For the text-containing cell, return its midpoint in [X, Y] coordinate format. 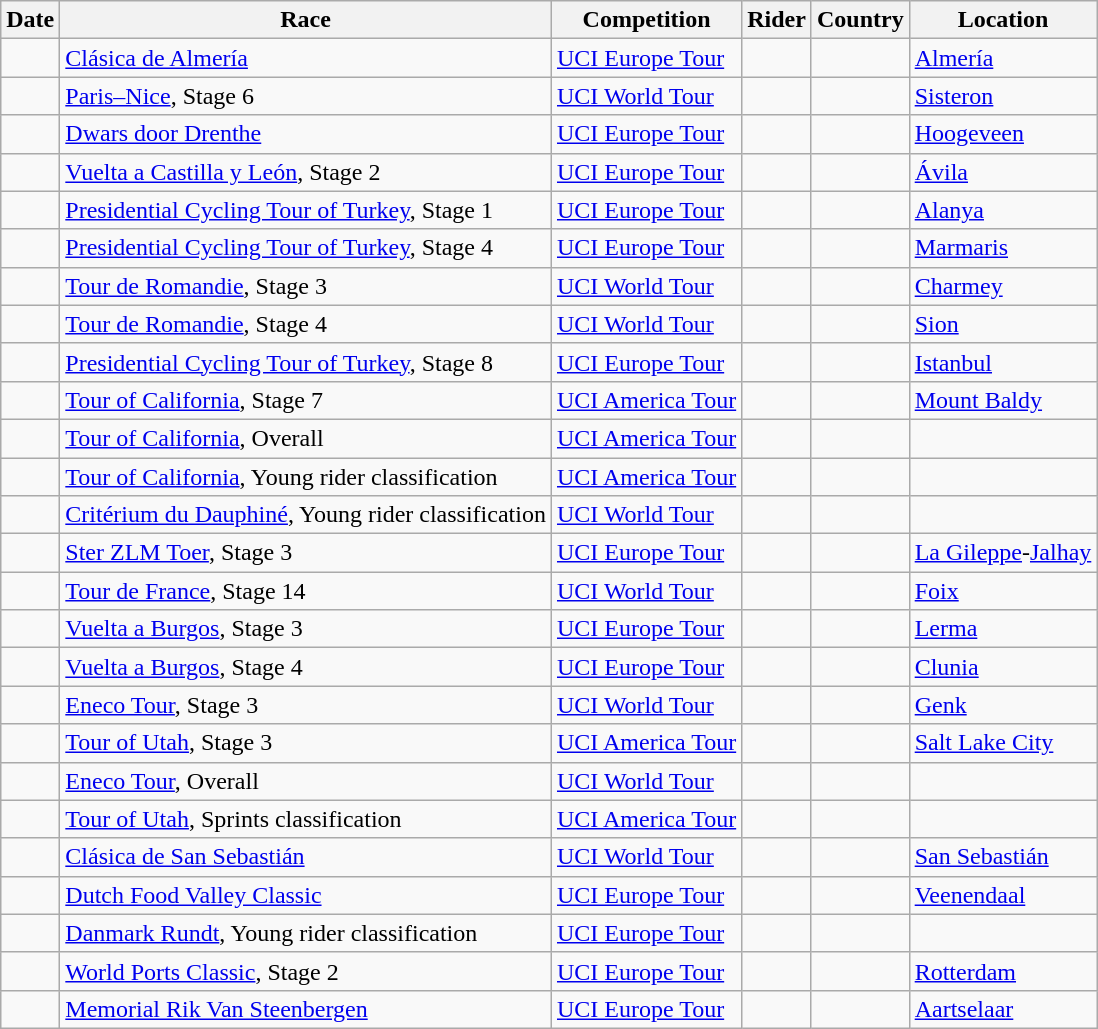
Tour of Utah, Stage 3 [306, 743]
Tour de Romandie, Stage 4 [306, 324]
Lerma [1003, 629]
Tour of California, Overall [306, 438]
Salt Lake City [1003, 743]
Alanya [1003, 210]
Tour of California, Young rider classification [306, 477]
Vuelta a Castilla y León, Stage 2 [306, 172]
Critérium du Dauphiné, Young rider classification [306, 515]
Foix [1003, 591]
Genk [1003, 705]
Tour de France, Stage 14 [306, 591]
Race [306, 20]
Clunia [1003, 667]
Date [30, 20]
Vuelta a Burgos, Stage 3 [306, 629]
Rotterdam [1003, 971]
Hoogeveen [1003, 134]
Mount Baldy [1003, 400]
Veenendaal [1003, 895]
Eneco Tour, Stage 3 [306, 705]
World Ports Classic, Stage 2 [306, 971]
Tour of Utah, Sprints classification [306, 819]
Vuelta a Burgos, Stage 4 [306, 667]
La Gileppe-Jalhay [1003, 553]
Rider [777, 20]
Dwars door Drenthe [306, 134]
Eneco Tour, Overall [306, 781]
Ster ZLM Toer, Stage 3 [306, 553]
Aartselaar [1003, 1009]
Memorial Rik Van Steenbergen [306, 1009]
Clásica de San Sebastián [306, 857]
Almería [1003, 58]
Presidential Cycling Tour of Turkey, Stage 8 [306, 362]
Marmaris [1003, 248]
Charmey [1003, 286]
Tour de Romandie, Stage 3 [306, 286]
Istanbul [1003, 362]
Country [860, 20]
Tour of California, Stage 7 [306, 400]
Paris–Nice, Stage 6 [306, 96]
Location [1003, 20]
Dutch Food Valley Classic [306, 895]
Sisteron [1003, 96]
Sion [1003, 324]
San Sebastián [1003, 857]
Clásica de Almería [306, 58]
Presidential Cycling Tour of Turkey, Stage 4 [306, 248]
Danmark Rundt, Young rider classification [306, 933]
Competition [646, 20]
Presidential Cycling Tour of Turkey, Stage 1 [306, 210]
Ávila [1003, 172]
